Pinpoint the cell where the given text exists, returning its (x, y) midpoint coordinate. 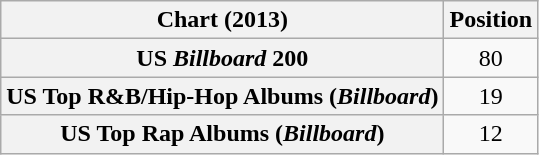
Position (491, 20)
12 (491, 134)
80 (491, 58)
US Top R&B/Hip-Hop Albums (Billboard) (222, 96)
US Billboard 200 (222, 58)
19 (491, 96)
Chart (2013) (222, 20)
US Top Rap Albums (Billboard) (222, 134)
